Return [x, y] of the center of cell containing provided text 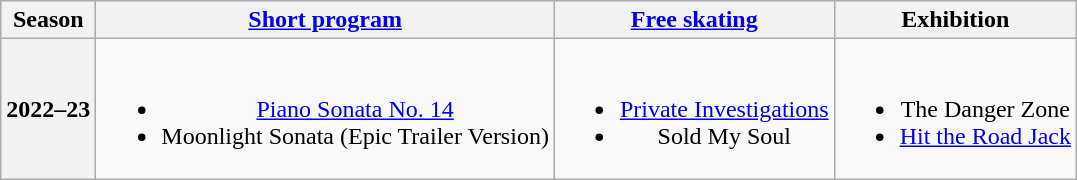
Exhibition [955, 20]
Season [48, 20]
The Danger Zone Hit the Road Jack [955, 109]
Piano Sonata No. 14 Moonlight Sonata (Epic Trailer Version) [326, 109]
Private Investigations Sold My Soul [694, 109]
Short program [326, 20]
Free skating [694, 20]
2022–23 [48, 109]
